Detect which cell encompasses the target text, then output its [X, Y] center coordinate. 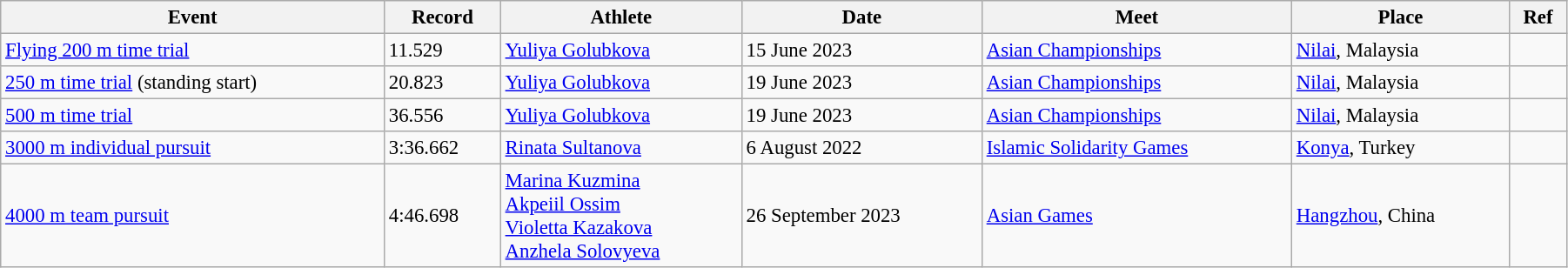
Rinata Sultanova [621, 148]
3000 m individual pursuit [193, 148]
Hangzhou, China [1400, 216]
Event [193, 17]
Record [443, 17]
36.556 [443, 116]
26 September 2023 [861, 216]
250 m time trial (standing start) [193, 83]
4:46.698 [443, 216]
Konya, Turkey [1400, 148]
3:36.662 [443, 148]
Islamic Solidarity Games [1136, 148]
20.823 [443, 83]
15 June 2023 [861, 50]
Date [861, 17]
Place [1400, 17]
11.529 [443, 50]
4000 m team pursuit [193, 216]
Marina KuzminaAkpeiil OssimVioletta KazakovaAnzhela Solovyeva [621, 216]
Flying 200 m time trial [193, 50]
6 August 2022 [861, 148]
500 m time trial [193, 116]
Meet [1136, 17]
Ref [1538, 17]
Asian Games [1136, 216]
Athlete [621, 17]
